Capture the cell that displays the provided text and extract its (x, y) central coordinate. 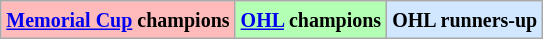
Memorial Cup champions (118, 20)
OHL runners-up (465, 20)
OHL champions (311, 20)
